Identify which cell holds the provided text, then report its (X, Y) central coordinate. 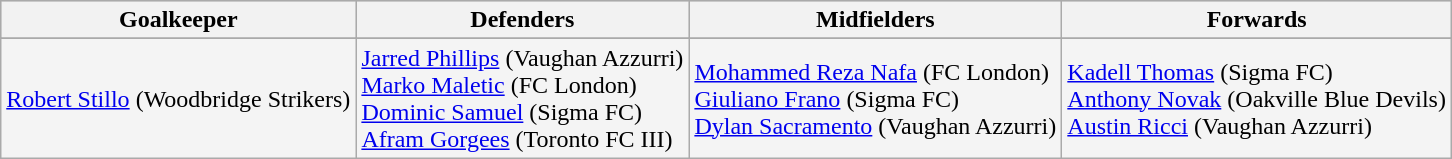
Goalkeeper (178, 20)
Mohammed Reza Nafa (FC London)Giuliano Frano (Sigma FC)Dylan Sacramento (Vaughan Azzurri) (876, 98)
Robert Stillo (Woodbridge Strikers) (178, 98)
Forwards (1257, 20)
Defenders (522, 20)
Midfielders (876, 20)
Jarred Phillips (Vaughan Azzurri)Marko Maletic (FC London)Dominic Samuel (Sigma FC)Afram Gorgees (Toronto FC III) (522, 98)
Kadell Thomas (Sigma FC)Anthony Novak (Oakville Blue Devils)Austin Ricci (Vaughan Azzurri) (1257, 98)
